Search for the cell housing the specified text and yield its (X, Y) center coordinate. 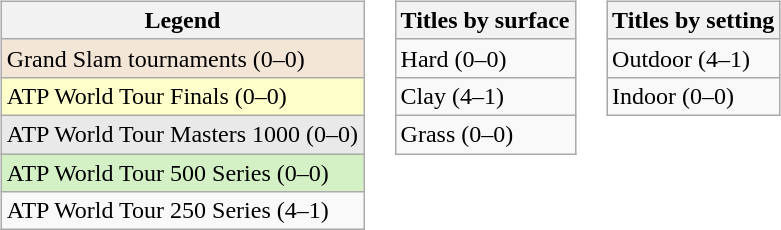
Legend (182, 20)
Outdoor (4–1) (694, 58)
Titles by surface (485, 20)
Indoor (0–0) (694, 96)
Grand Slam tournaments (0–0) (182, 58)
Hard (0–0) (485, 58)
Grass (0–0) (485, 134)
ATP World Tour Masters 1000 (0–0) (182, 134)
Clay (4–1) (485, 96)
Titles by setting (694, 20)
ATP World Tour 500 Series (0–0) (182, 173)
ATP World Tour 250 Series (4–1) (182, 211)
ATP World Tour Finals (0–0) (182, 96)
